Identify which cell holds the provided text, then report its [x, y] central coordinate. 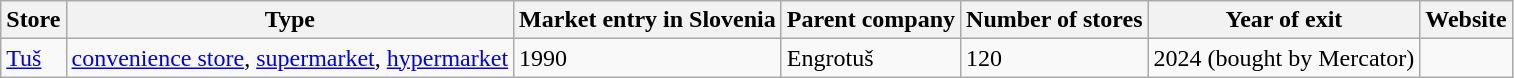
Store [34, 20]
Number of stores [1055, 20]
Parent company [870, 20]
Market entry in Slovenia [648, 20]
Year of exit [1284, 20]
1990 [648, 58]
Engrotuš [870, 58]
Tuš [34, 58]
Website [1466, 20]
convenience store, supermarket, hypermarket [290, 58]
120 [1055, 58]
2024 (bought by Mercator) [1284, 58]
Type [290, 20]
